Extract the (x, y) coordinate from the center of the cell holding the provided text.  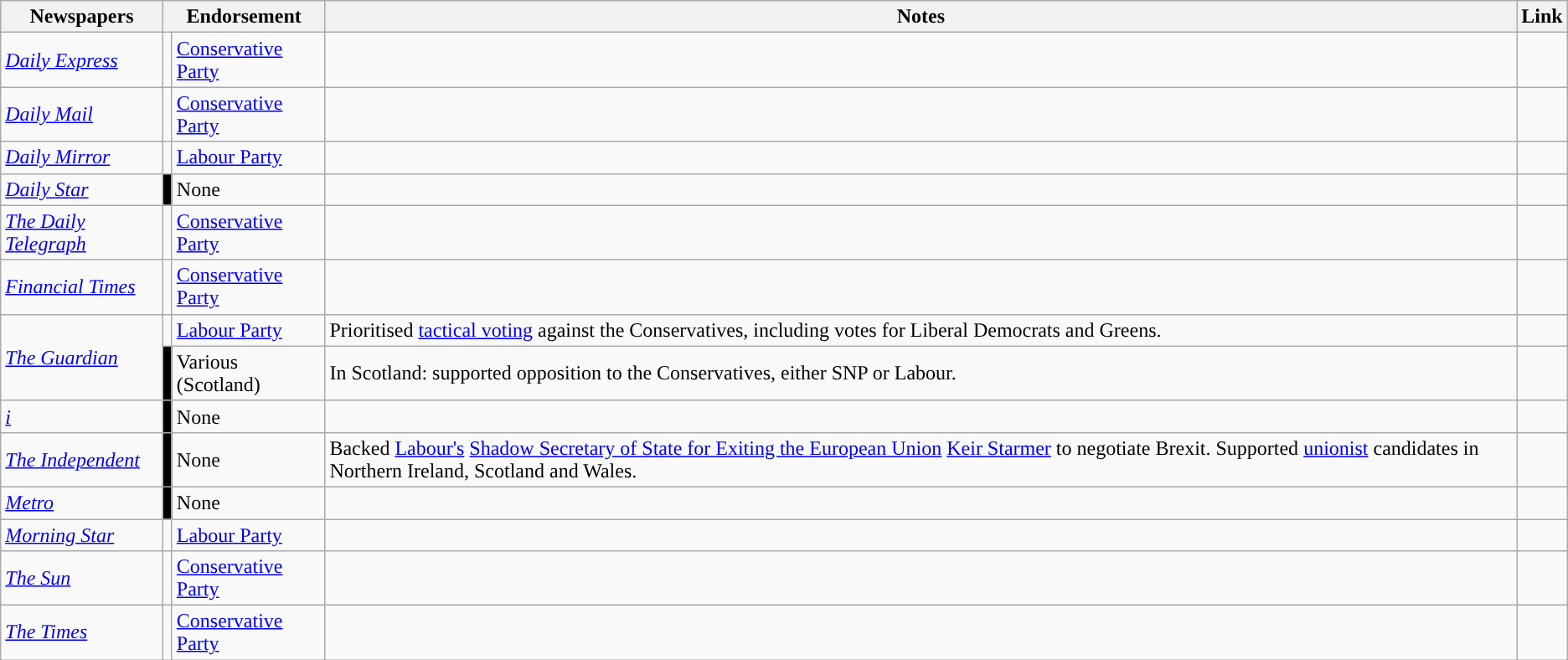
Link (1542, 17)
Daily Express (82, 60)
Endorsement (244, 17)
Notes (921, 17)
i (82, 416)
The Sun (82, 578)
Daily Mirror (82, 157)
Metro (82, 503)
Daily Mail (82, 114)
In Scotland: supported opposition to the Conservatives, either SNP or Labour. (921, 374)
Various (Scotland) (248, 374)
The Independent (82, 459)
Morning Star (82, 535)
The Times (82, 633)
Daily Star (82, 189)
The Daily Telegraph (82, 233)
The Guardian (82, 357)
Newspapers (82, 17)
Prioritised tactical voting against the Conservatives, including votes for Liberal Democrats and Greens. (921, 330)
Financial Times (82, 286)
